Search for the cell housing the specified text and yield its (X, Y) center coordinate. 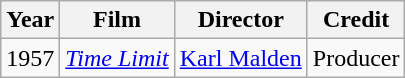
Year (30, 20)
1957 (30, 58)
Film (117, 20)
Karl Malden (240, 58)
Producer (356, 58)
Director (240, 20)
Credit (356, 20)
Time Limit (117, 58)
